Extract the [X, Y] coordinate from the center of the cell holding the provided text.  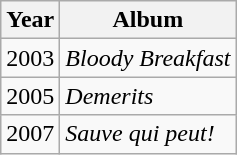
Demerits [148, 96]
2003 [30, 58]
Album [148, 20]
Year [30, 20]
Sauve qui peut! [148, 134]
2007 [30, 134]
Bloody Breakfast [148, 58]
2005 [30, 96]
